Determine the (x, y) coordinate at the center of the cell enclosing the given text.  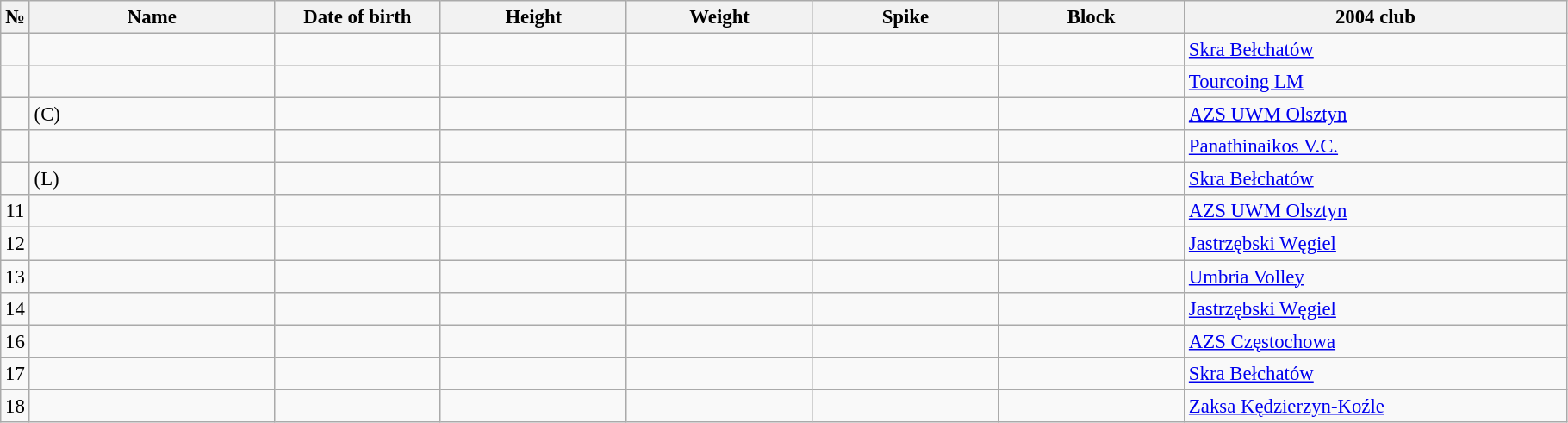
Spike (905, 17)
№ (16, 17)
Date of birth (357, 17)
Panathinaikos V.C. (1376, 146)
Height (533, 17)
13 (16, 277)
Tourcoing LM (1376, 82)
Block (1092, 17)
12 (16, 244)
14 (16, 308)
Umbria Volley (1376, 277)
18 (16, 406)
AZS Częstochowa (1376, 341)
(C) (152, 115)
16 (16, 341)
Zaksa Kędzierzyn-Koźle (1376, 406)
11 (16, 211)
Weight (719, 17)
Name (152, 17)
2004 club (1376, 17)
17 (16, 373)
(L) (152, 179)
